From the cell containing the given text, extract its center point as (x, y) coordinate. 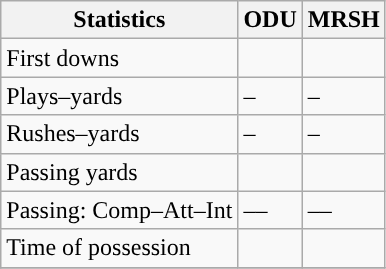
Plays–yards (120, 96)
Statistics (120, 20)
First downs (120, 58)
Rushes–yards (120, 134)
ODU (270, 20)
Time of possession (120, 248)
MRSH (344, 20)
Passing: Comp–Att–Int (120, 210)
Passing yards (120, 172)
